Return [x, y] of the center of cell containing provided text 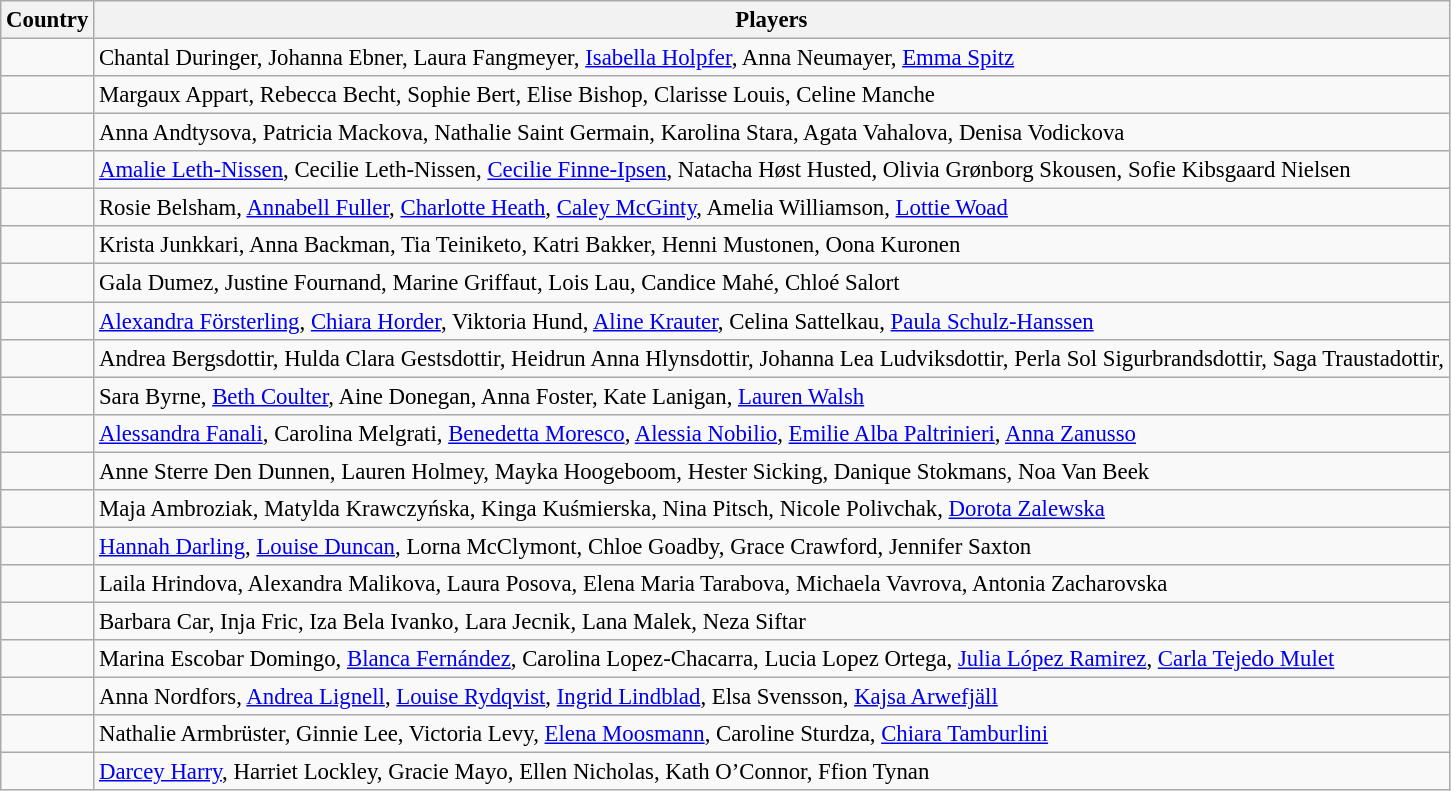
Anna Andtysova, Patricia Mackova, Nathalie Saint Germain, Karolina Stara, Agata Vahalova, Denisa Vodickova [772, 133]
Anna Nordfors, Andrea Lignell, Louise Rydqvist, Ingrid Lindblad, Elsa Svensson, Kajsa Arwefjäll [772, 697]
Barbara Car, Inja Fric, Iza Bela Ivanko, Lara Jecnik, Lana Malek, Neza Siftar [772, 621]
Marina Escobar Domingo, Blanca Fernández, Carolina Lopez-Chacarra, Lucia Lopez Ortega, Julia López Ramirez, Carla Tejedo Mulet [772, 659]
Sara Byrne, Beth Coulter, Aine Donegan, Anna Foster, Kate Lanigan, Lauren Walsh [772, 396]
Amalie Leth-Nissen, Cecilie Leth-Nissen, Cecilie Finne-Ipsen, Natacha Høst Husted, Olivia Grønborg Skousen, Sofie Kibsgaard Nielsen [772, 170]
Alessandra Fanali, Carolina Melgrati, Benedetta Moresco, Alessia Nobilio, Emilie Alba Paltrinieri, Anna Zanusso [772, 433]
Country [48, 20]
Margaux Appart, Rebecca Becht, Sophie Bert, Elise Bishop, Clarisse Louis, Celine Manche [772, 95]
Alexandra Försterling, Chiara Horder, Viktoria Hund, Aline Krauter, Celina Sattelkau, Paula Schulz-Hanssen [772, 321]
Andrea Bergsdottir, Hulda Clara Gestsdottir, Heidrun Anna Hlynsdottir, Johanna Lea Ludviksdottir, Perla Sol Sigurbrandsdottir, Saga Traustadottir, [772, 358]
Anne Sterre Den Dunnen, Lauren Holmey, Mayka Hoogeboom, Hester Sicking, Danique Stokmans, Noa Van Beek [772, 471]
Krista Junkkari, Anna Backman, Tia Teiniketo, Katri Bakker, Henni Mustonen, Oona Kuronen [772, 245]
Rosie Belsham, Annabell Fuller, Charlotte Heath, Caley McGinty, Amelia Williamson, Lottie Woad [772, 208]
Players [772, 20]
Laila Hrindova, Alexandra Malikova, Laura Posova, Elena Maria Tarabova, Michaela Vavrova, Antonia Zacharovska [772, 584]
Chantal Duringer, Johanna Ebner, Laura Fangmeyer, Isabella Holpfer, Anna Neumayer, Emma Spitz [772, 58]
Darcey Harry, Harriet Lockley, Gracie Mayo, Ellen Nicholas, Kath O’Connor, Ffion Tynan [772, 772]
Nathalie Armbrüster, Ginnie Lee, Victoria Levy, Elena Moosmann, Caroline Sturdza, Chiara Tamburlini [772, 734]
Maja Ambroziak, Matylda Krawczyńska, Kinga Kuśmierska, Nina Pitsch, Nicole Polivchak, Dorota Zalewska [772, 509]
Hannah Darling, Louise Duncan, Lorna McClymont, Chloe Goadby, Grace Crawford, Jennifer Saxton [772, 546]
Gala Dumez, Justine Fournand, Marine Griffaut, Lois Lau, Candice Mahé, Chloé Salort [772, 283]
